Capture the cell that displays the provided text and extract its [X, Y] central coordinate. 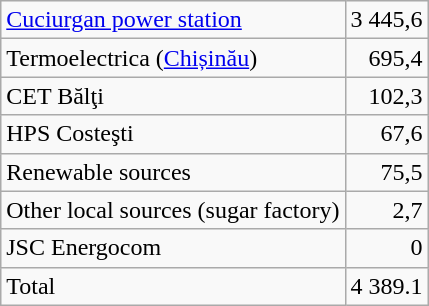
2,7 [386, 210]
CET Bălţi [173, 96]
4 389.1 [386, 286]
75,5 [386, 172]
JSC Energocom [173, 248]
Cuciurgan power station [173, 20]
Total [173, 286]
67,6 [386, 134]
Other local sources (sugar factory) [173, 210]
695,4 [386, 58]
Termoelectrica (Chișinău) [173, 58]
102,3 [386, 96]
0 [386, 248]
HPS Costeşti [173, 134]
Renewable sources [173, 172]
3 445,6 [386, 20]
